Determine the (x, y) coordinate at the center of the cell enclosing the given text.  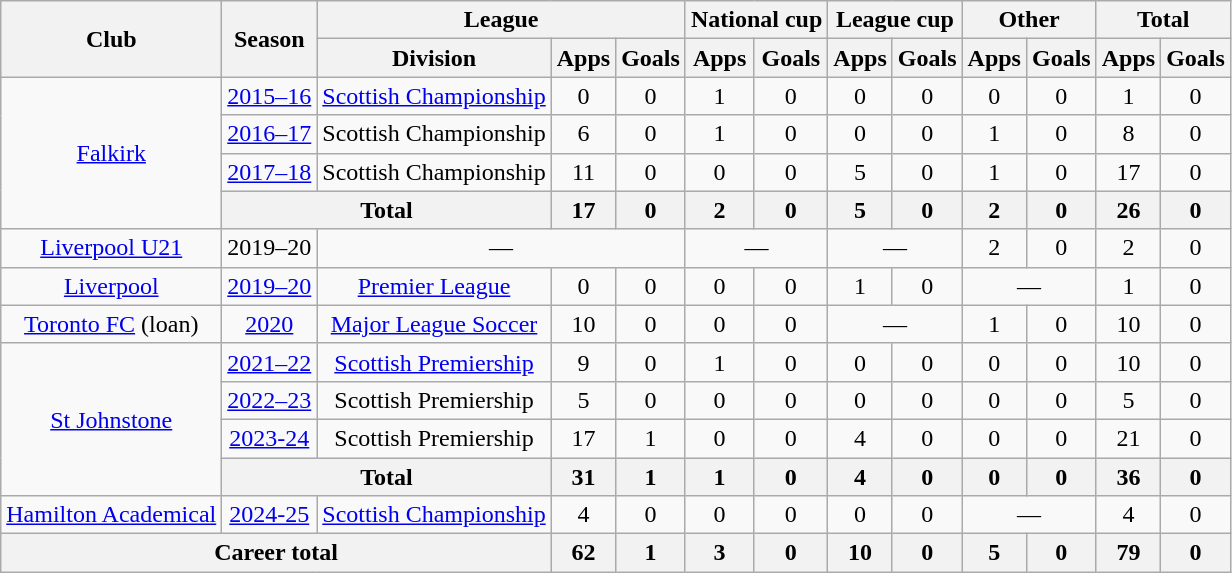
2020 (270, 324)
31 (583, 477)
Falkirk (112, 153)
2021–22 (270, 362)
3 (719, 553)
2015–16 (270, 96)
Liverpool U21 (112, 248)
Premier League (434, 286)
2016–17 (270, 134)
Season (270, 39)
Hamilton Academical (112, 515)
League cup (895, 20)
Major League Soccer (434, 324)
9 (583, 362)
62 (583, 553)
Division (434, 58)
2017–18 (270, 172)
26 (1128, 210)
2023-24 (270, 438)
League (502, 20)
Liverpool (112, 286)
Other (1029, 20)
36 (1128, 477)
79 (1128, 553)
Toronto FC (loan) (112, 324)
2022–23 (270, 400)
8 (1128, 134)
Career total (276, 553)
Club (112, 39)
2024-25 (270, 515)
6 (583, 134)
National cup (756, 20)
11 (583, 172)
St Johnstone (112, 419)
21 (1128, 438)
